Return the [x, y] coordinate for the center point of the cell that contains the specified text.  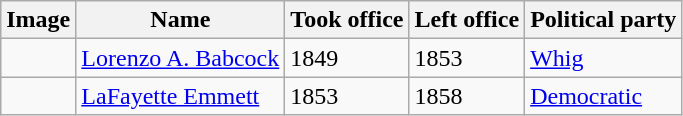
Lorenzo A. Babcock [180, 58]
Image [38, 20]
1849 [347, 58]
LaFayette Emmett [180, 96]
Name [180, 20]
Political party [604, 20]
Democratic [604, 96]
Whig [604, 58]
Took office [347, 20]
Left office [467, 20]
1858 [467, 96]
